From the cell containing the given text, extract its center point as (x, y) coordinate. 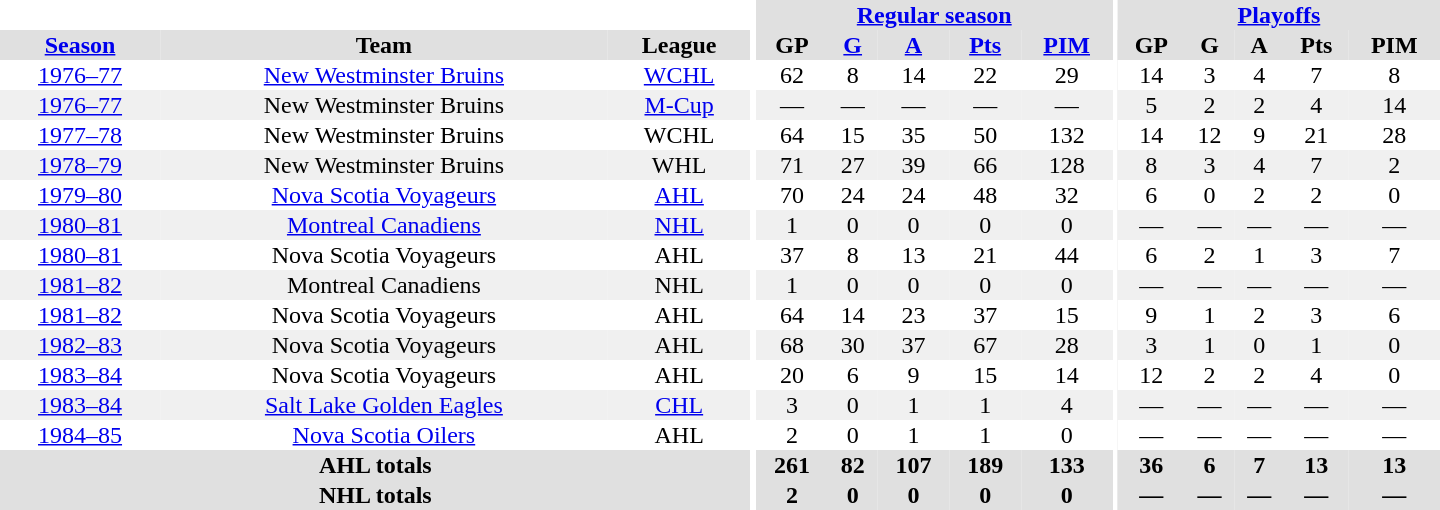
32 (1066, 195)
133 (1066, 465)
1982–83 (80, 345)
44 (1066, 255)
22 (985, 75)
Salt Lake Golden Eagles (384, 405)
CHL (680, 405)
1979–80 (80, 195)
Team (384, 45)
132 (1066, 135)
67 (985, 345)
62 (792, 75)
WHL (680, 165)
70 (792, 195)
1984–85 (80, 435)
23 (914, 315)
M-Cup (680, 105)
30 (853, 345)
5 (1152, 105)
50 (985, 135)
Regular season (934, 15)
AHL totals (376, 465)
29 (1066, 75)
Season (80, 45)
27 (853, 165)
82 (853, 465)
Nova Scotia Oilers (384, 435)
20 (792, 375)
68 (792, 345)
107 (914, 465)
48 (985, 195)
128 (1066, 165)
1978–79 (80, 165)
66 (985, 165)
36 (1152, 465)
35 (914, 135)
39 (914, 165)
189 (985, 465)
NHL totals (376, 495)
1977–78 (80, 135)
71 (792, 165)
261 (792, 465)
Playoffs (1279, 15)
League (680, 45)
